Scan for the cell matching the given text and deliver its (x, y) coordinate at center. 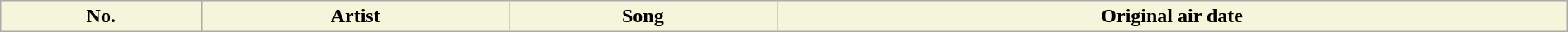
Original air date (1172, 16)
No. (101, 16)
Artist (356, 16)
Song (643, 16)
